Locate the cell with the specified text and output its [x, y] center coordinate. 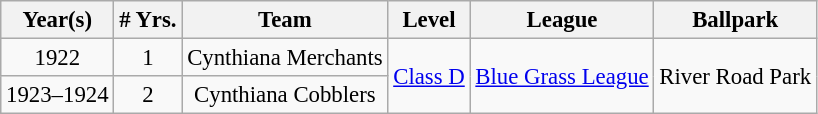
League [562, 20]
Team [285, 20]
1923–1924 [58, 95]
2 [148, 95]
River Road Park [735, 76]
Cynthiana Cobblers [285, 95]
1 [148, 58]
Level [429, 20]
Ballpark [735, 20]
Class D [429, 76]
Year(s) [58, 20]
Cynthiana Merchants [285, 58]
# Yrs. [148, 20]
1922 [58, 58]
Blue Grass League [562, 76]
